From the cell containing the given text, extract its center point as (X, Y) coordinate. 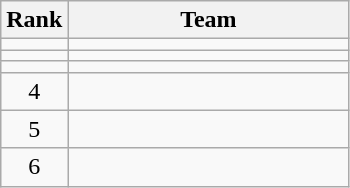
6 (34, 167)
5 (34, 129)
Team (208, 20)
Rank (34, 20)
4 (34, 91)
